Output the [x, y] coordinate of the center of the cell containing the given text.  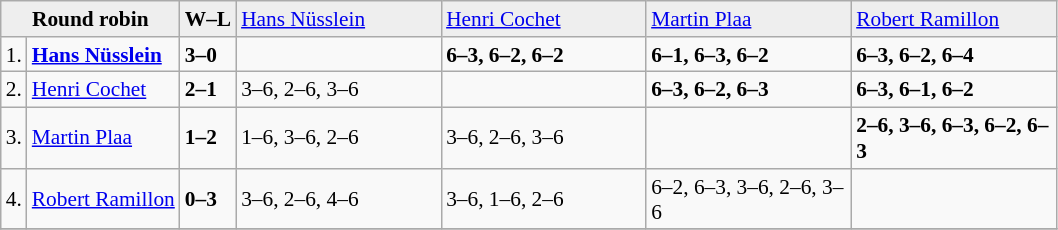
2–6, 3–6, 6–3, 6–2, 6–3 [954, 138]
1–6, 3–6, 2–6 [338, 138]
2–1 [208, 90]
6–2, 6–3, 3–6, 2–6, 3–6 [748, 200]
6–3, 6–2, 6–2 [544, 55]
W–L [208, 19]
4. [14, 200]
3–0 [208, 55]
3–6, 1–6, 2–6 [544, 200]
6–1, 6–3, 6–2 [748, 55]
Round robin [90, 19]
1. [14, 55]
6–3, 6–2, 6–3 [748, 90]
3–6, 2–6, 4–6 [338, 200]
3. [14, 138]
6–3, 6–1, 6–2 [954, 90]
2. [14, 90]
0–3 [208, 200]
6–3, 6–2, 6–4 [954, 55]
1–2 [208, 138]
